Extract the (X, Y) coordinate from the center of the cell holding the provided text.  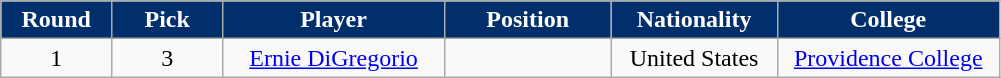
United States (694, 58)
Pick (168, 20)
College (888, 20)
Nationality (694, 20)
Round (56, 20)
Position (527, 20)
Player (334, 20)
Providence College (888, 58)
1 (56, 58)
Ernie DiGregorio (334, 58)
3 (168, 58)
